Output the (x, y) coordinate of the center of the cell containing the given text.  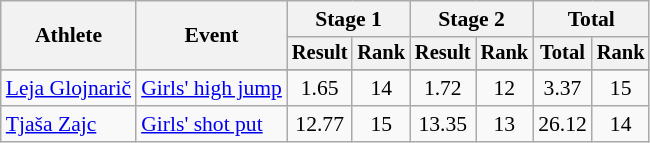
1.72 (443, 88)
12 (505, 88)
26.12 (562, 124)
12.77 (320, 124)
Stage 2 (472, 19)
Event (212, 36)
3.37 (562, 88)
1.65 (320, 88)
Athlete (68, 36)
13 (505, 124)
Girls' shot put (212, 124)
13.35 (443, 124)
Stage 1 (348, 19)
Girls' high jump (212, 88)
Leja Glojnarič (68, 88)
Tjaša Zajc (68, 124)
